Find where the given text appears and provide that cell's center as (x, y) coordinate. 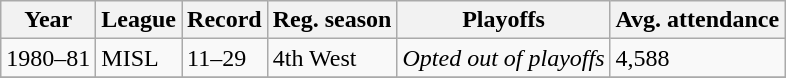
4,588 (698, 58)
League (139, 20)
Playoffs (504, 20)
Year (48, 20)
11–29 (225, 58)
Record (225, 20)
MISL (139, 58)
Opted out of playoffs (504, 58)
1980–81 (48, 58)
Avg. attendance (698, 20)
4th West (332, 58)
Reg. season (332, 20)
